Search for the cell housing the specified text and yield its [x, y] center coordinate. 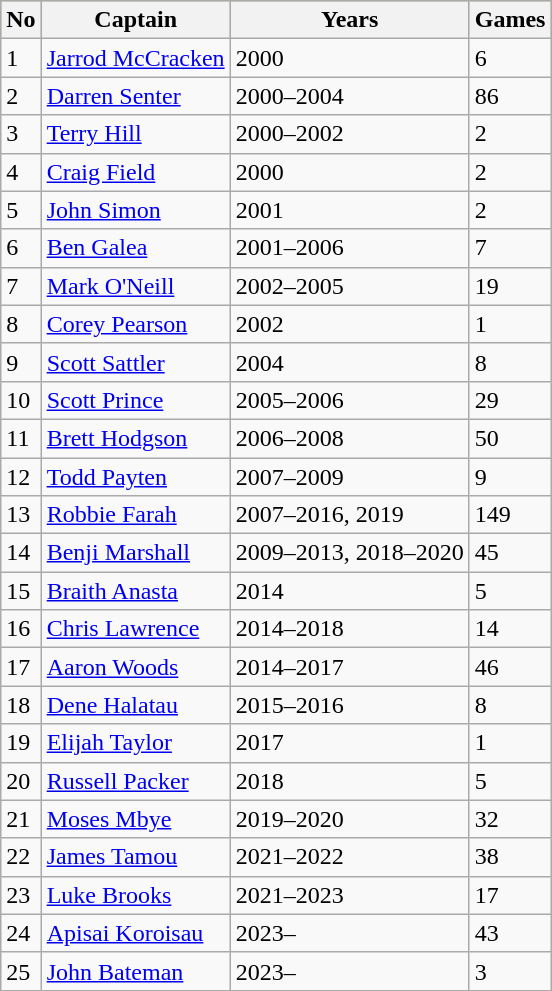
2007–2009 [350, 477]
18 [21, 705]
Benji Marshall [136, 553]
Moses Mbye [136, 819]
Chris Lawrence [136, 629]
16 [21, 629]
32 [510, 819]
Games [510, 20]
2001–2006 [350, 248]
2005–2006 [350, 400]
Scott Sattler [136, 362]
Years [350, 20]
46 [510, 667]
2001 [350, 210]
2000–2002 [350, 134]
Ben Galea [136, 248]
Russell Packer [136, 781]
Captain [136, 20]
Aaron Woods [136, 667]
2019–2020 [350, 819]
2009–2013, 2018–2020 [350, 553]
50 [510, 438]
Apisai Koroisau [136, 933]
149 [510, 515]
2014–2018 [350, 629]
15 [21, 591]
2017 [350, 743]
Elijah Taylor [136, 743]
2006–2008 [350, 438]
11 [21, 438]
45 [510, 553]
2015–2016 [350, 705]
Corey Pearson [136, 324]
2004 [350, 362]
Todd Payten [136, 477]
4 [21, 172]
43 [510, 933]
12 [21, 477]
Craig Field [136, 172]
Braith Anasta [136, 591]
2002–2005 [350, 286]
John Simon [136, 210]
Mark O'Neill [136, 286]
20 [21, 781]
2014 [350, 591]
21 [21, 819]
No [21, 20]
Robbie Farah [136, 515]
10 [21, 400]
13 [21, 515]
Brett Hodgson [136, 438]
22 [21, 857]
Terry Hill [136, 134]
2021–2022 [350, 857]
Jarrod McCracken [136, 58]
Darren Senter [136, 96]
2018 [350, 781]
James Tamou [136, 857]
38 [510, 857]
25 [21, 971]
Dene Halatau [136, 705]
Luke Brooks [136, 895]
29 [510, 400]
John Bateman [136, 971]
86 [510, 96]
23 [21, 895]
2007–2016, 2019 [350, 515]
2014–2017 [350, 667]
24 [21, 933]
2000–2004 [350, 96]
2021–2023 [350, 895]
2002 [350, 324]
Scott Prince [136, 400]
